Search for the cell housing the specified text and yield its [X, Y] center coordinate. 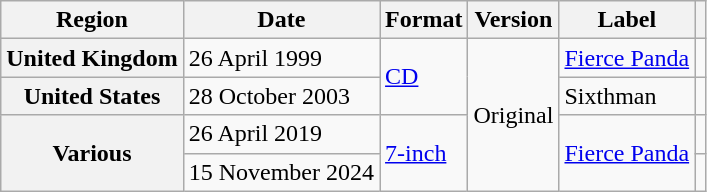
15 November 2024 [281, 172]
28 October 2003 [281, 96]
United States [92, 96]
United Kingdom [92, 58]
Region [92, 20]
CD [424, 77]
Sixthman [627, 96]
26 April 2019 [281, 134]
Format [424, 20]
Label [627, 20]
Version [514, 20]
Original [514, 115]
Various [92, 153]
26 April 1999 [281, 58]
Date [281, 20]
7-inch [424, 153]
